Determine the [x, y] coordinate at the center of the cell enclosing the given text.  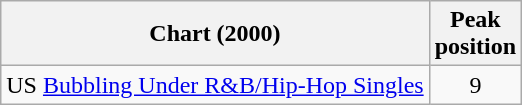
Chart (2000) [215, 34]
Peakposition [475, 34]
9 [475, 85]
US Bubbling Under R&B/Hip-Hop Singles [215, 85]
